Extract the (x, y) coordinate from the center of the cell holding the provided text.  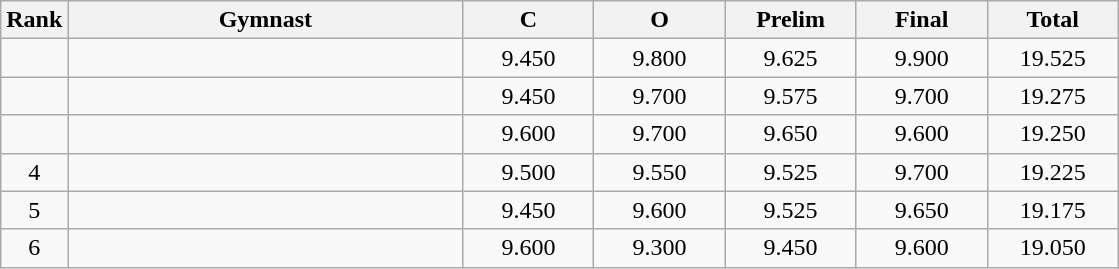
6 (34, 248)
9.500 (528, 172)
Rank (34, 20)
9.900 (922, 58)
19.250 (1052, 134)
Prelim (790, 20)
5 (34, 210)
19.525 (1052, 58)
9.625 (790, 58)
9.550 (660, 172)
Final (922, 20)
19.050 (1052, 248)
9.800 (660, 58)
O (660, 20)
4 (34, 172)
C (528, 20)
Total (1052, 20)
19.275 (1052, 96)
19.225 (1052, 172)
19.175 (1052, 210)
Gymnast (266, 20)
9.575 (790, 96)
9.300 (660, 248)
